Output the [X, Y] coordinate of the center of the cell containing the given text.  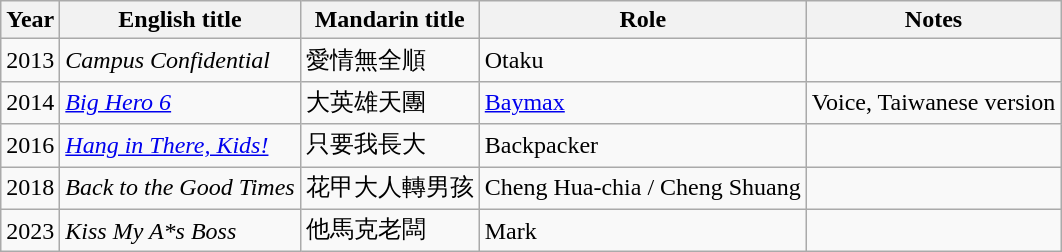
2018 [30, 188]
Mark [642, 230]
Baymax [642, 102]
Hang in There, Kids! [180, 146]
Role [642, 20]
Backpacker [642, 146]
2023 [30, 230]
大英雄天團 [390, 102]
他馬克老闆 [390, 230]
只要我長大 [390, 146]
Big Hero 6 [180, 102]
Cheng Hua-chia / Cheng Shuang [642, 188]
花甲大人轉男孩 [390, 188]
Mandarin title [390, 20]
English title [180, 20]
Voice, Taiwanese version [933, 102]
Back to the Good Times [180, 188]
2013 [30, 60]
愛情無全順 [390, 60]
2016 [30, 146]
Notes [933, 20]
Campus Confidential [180, 60]
Kiss My A*s Boss [180, 230]
Otaku [642, 60]
Year [30, 20]
2014 [30, 102]
